Locate the cell with the specified text and output its (x, y) center coordinate. 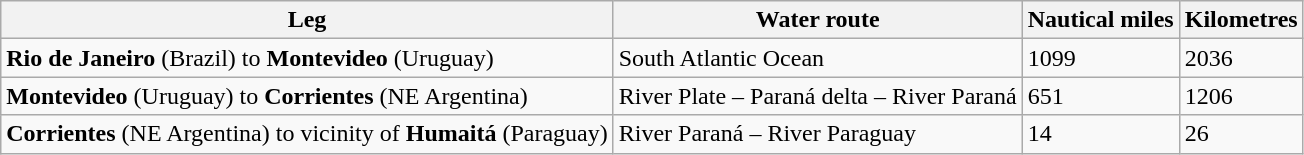
Rio de Janeiro (Brazil) to Montevideo (Uruguay) (307, 58)
1099 (1100, 58)
Water route (818, 20)
26 (1241, 134)
Corrientes (NE Argentina) to vicinity of Humaitá (Paraguay) (307, 134)
Nautical miles (1100, 20)
River Paraná – River Paraguay (818, 134)
Montevideo (Uruguay) to Corrientes (NE Argentina) (307, 96)
Leg (307, 20)
1206 (1241, 96)
South Atlantic Ocean (818, 58)
River Plate – Paraná delta – River Paraná (818, 96)
14 (1100, 134)
651 (1100, 96)
2036 (1241, 58)
Kilometres (1241, 20)
